Search for the cell housing the specified text and yield its [x, y] center coordinate. 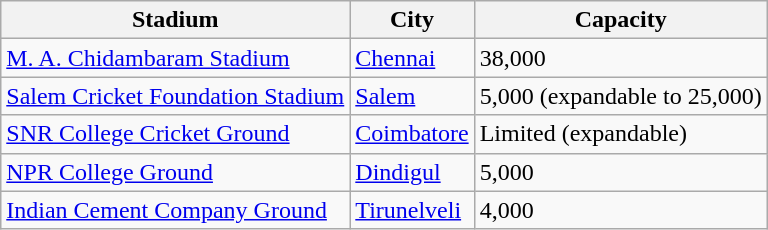
Coimbatore [412, 134]
Limited (expandable) [620, 134]
38,000 [620, 58]
4,000 [620, 210]
Indian Cement Company Ground [176, 210]
5,000 [620, 172]
Tirunelveli [412, 210]
Dindigul [412, 172]
5,000 (expandable to 25,000) [620, 96]
Salem [412, 96]
City [412, 20]
M. A. Chidambaram Stadium [176, 58]
Stadium [176, 20]
SNR College Cricket Ground [176, 134]
Capacity [620, 20]
Salem Cricket Foundation Stadium [176, 96]
Chennai [412, 58]
NPR College Ground [176, 172]
